Detect which cell encompasses the target text, then output its (X, Y) center coordinate. 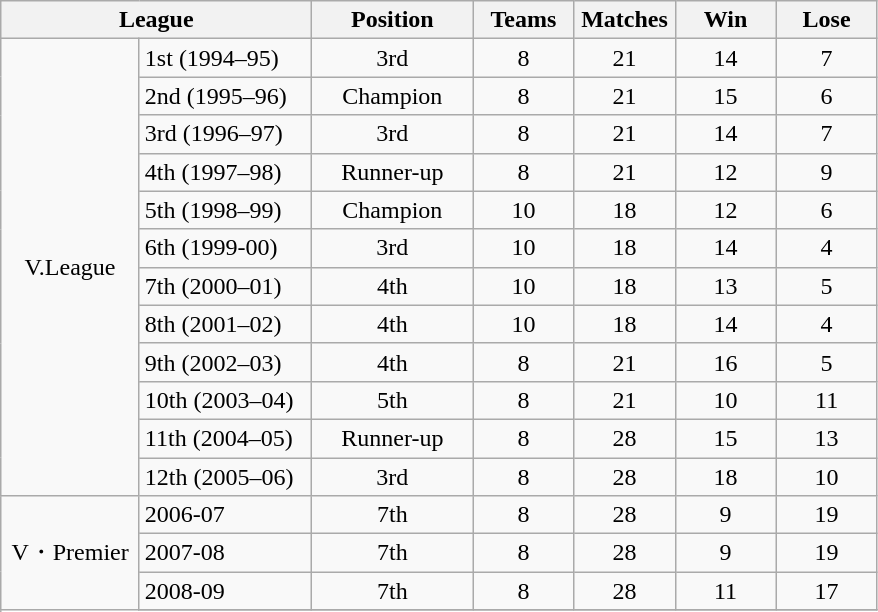
League (156, 20)
Lose (826, 20)
2007-08 (225, 553)
4th (1997–98) (225, 172)
Win (726, 20)
11th (2004–05) (225, 438)
9th (2002–03) (225, 362)
16 (726, 362)
2006-07 (225, 515)
10th (2003–04) (225, 400)
1st (1994–95) (225, 58)
Position (392, 20)
Teams (524, 20)
5th (1998–99) (225, 210)
V.League (70, 268)
12th (2005–06) (225, 477)
8th (2001–02) (225, 324)
7th (2000–01) (225, 286)
V・Premier (70, 553)
5th (392, 400)
2008-09 (225, 591)
Matches (624, 20)
2nd (1995–96) (225, 96)
3rd (1996–97) (225, 134)
6th (1999-00) (225, 248)
17 (826, 591)
